For the text-containing cell, return its midpoint in [X, Y] coordinate format. 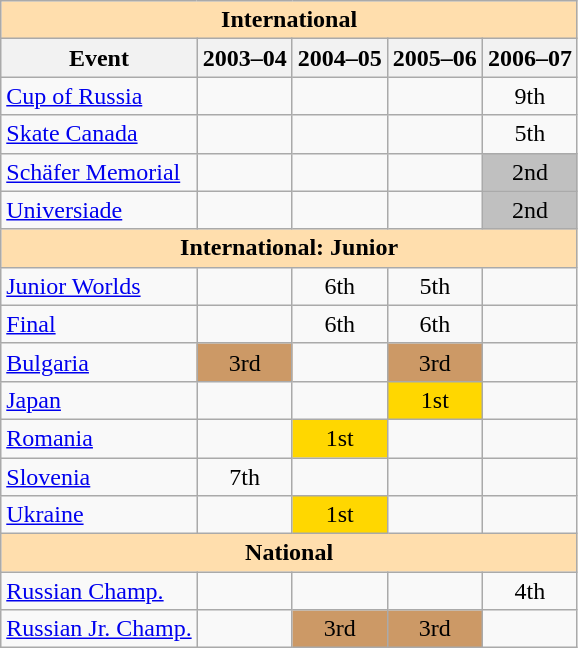
2004–05 [340, 58]
Event [99, 58]
Ukraine [99, 515]
Russian Champ. [99, 591]
Japan [99, 400]
2005–06 [434, 58]
Skate Canada [99, 134]
International: Junior [290, 248]
2006–07 [530, 58]
Final [99, 324]
9th [530, 96]
Bulgaria [99, 362]
2003–04 [244, 58]
Russian Jr. Champ. [99, 629]
International [290, 20]
Universiade [99, 210]
7th [244, 477]
4th [530, 591]
Romania [99, 438]
National [290, 553]
Slovenia [99, 477]
Cup of Russia [99, 96]
Schäfer Memorial [99, 172]
Junior Worlds [99, 286]
